For the text-containing cell, return its midpoint in [x, y] coordinate format. 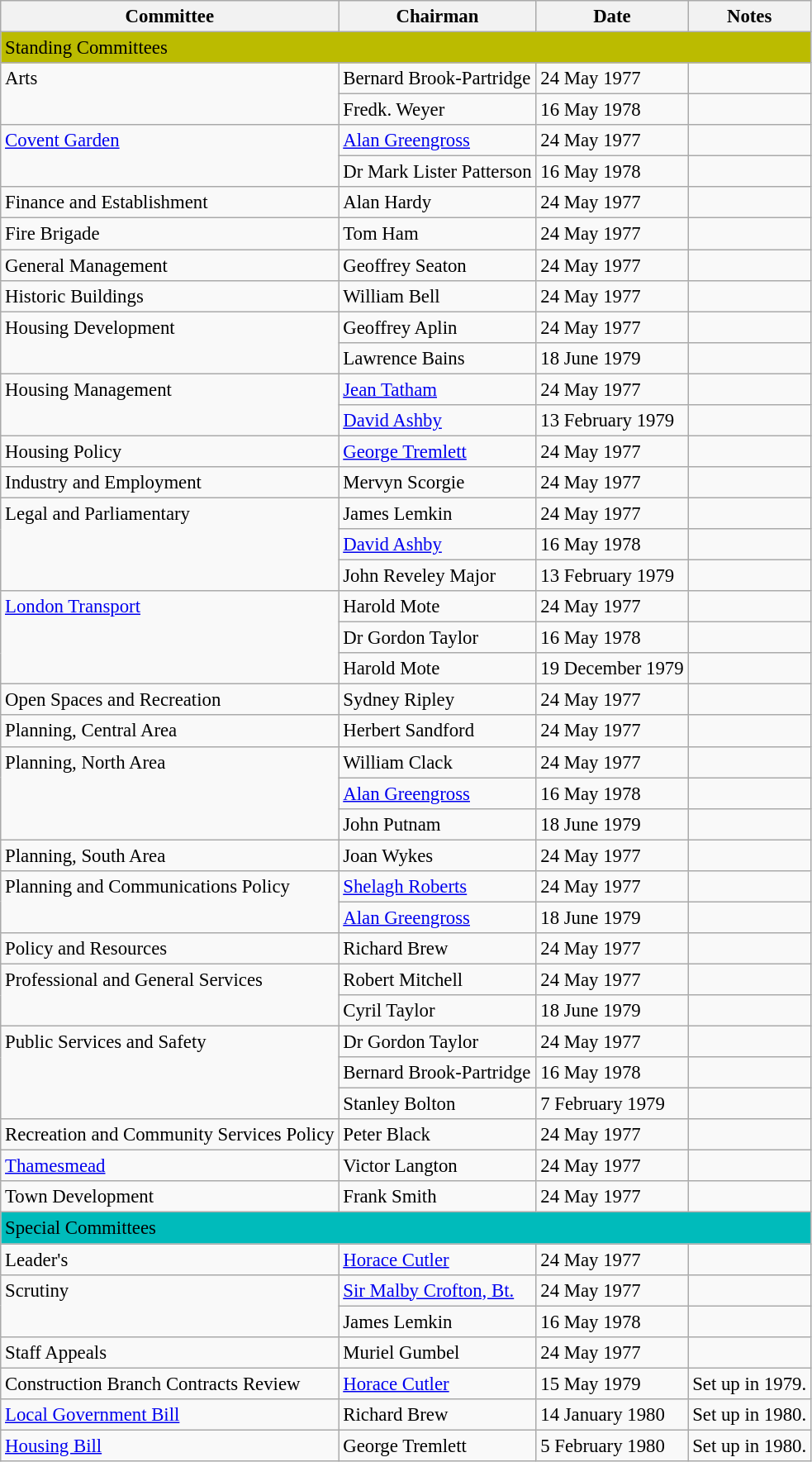
Open Spaces and Recreation [170, 700]
Planning, South Area [170, 855]
Geoffrey Seaton [438, 265]
Notes [750, 17]
John Reveley Major [438, 576]
Covent Garden [170, 155]
Local Government Bill [170, 1415]
7 February 1979 [612, 1104]
Stanley Bolton [438, 1104]
Mervyn Scorgie [438, 483]
Special Committees [406, 1228]
Planning and Communications Policy [170, 902]
Housing Development [170, 342]
5 February 1980 [612, 1445]
London Transport [170, 638]
General Management [170, 265]
Victor Langton [438, 1166]
Public Services and Safety [170, 1073]
Geoffrey Aplin [438, 327]
Town Development [170, 1198]
Planning, Central Area [170, 731]
Lawrence Bains [438, 358]
Sydney Ripley [438, 700]
14 January 1980 [612, 1415]
Arts [170, 94]
Chairman [438, 17]
Peter Black [438, 1135]
Construction Branch Contracts Review [170, 1383]
Date [612, 17]
Fredk. Weyer [438, 110]
Housing Bill [170, 1445]
Housing Policy [170, 451]
Professional and General Services [170, 995]
Tom Ham [438, 234]
Jean Tatham [438, 389]
Alan Hardy [438, 202]
Scrutiny [170, 1306]
Sir Malby Crofton, Bt. [438, 1290]
Committee [170, 17]
Recreation and Community Services Policy [170, 1135]
Cyril Taylor [438, 1011]
Policy and Resources [170, 949]
Joan Wykes [438, 855]
John Putnam [438, 824]
William Clack [438, 762]
Shelagh Roberts [438, 887]
Muriel Gumbel [438, 1352]
Dr Mark Lister Patterson [438, 172]
Fire Brigade [170, 234]
William Bell [438, 296]
Staff Appeals [170, 1352]
Planning, North Area [170, 793]
Thamesmead [170, 1166]
Leader's [170, 1260]
Robert Mitchell [438, 979]
Standing Committees [406, 48]
19 December 1979 [612, 669]
Historic Buildings [170, 296]
Industry and Employment [170, 483]
Herbert Sandford [438, 731]
Finance and Establishment [170, 202]
Legal and Parliamentary [170, 544]
Housing Management [170, 405]
15 May 1979 [612, 1383]
Set up in 1979. [750, 1383]
Frank Smith [438, 1198]
